Output the [X, Y] coordinate of the center of the cell containing the given text.  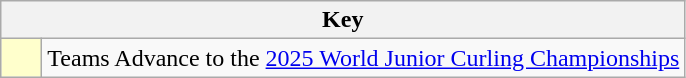
Teams Advance to the 2025 World Junior Curling Championships [364, 58]
Key [343, 20]
